Identify which cell holds the provided text, then report its (x, y) central coordinate. 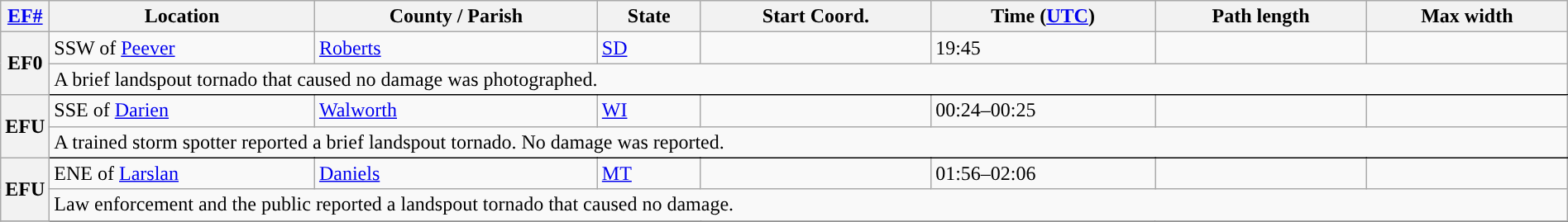
01:56–02:06 (1044, 173)
Start Coord. (815, 17)
Roberts (456, 48)
ENE of Larslan (182, 173)
Path length (1261, 17)
Walworth (456, 111)
19:45 (1044, 48)
Location (182, 17)
State (648, 17)
WI (648, 111)
EF# (25, 17)
Time (UTC) (1044, 17)
SD (648, 48)
00:24–00:25 (1044, 111)
Max width (1467, 17)
EF0 (25, 64)
A trained storm spotter reported a brief landspout tornado. No damage was reported. (809, 142)
County / Parish (456, 17)
A brief landspout tornado that caused no damage was photographed. (809, 79)
SSW of Peever (182, 48)
Daniels (456, 173)
SSE of Darien (182, 111)
MT (648, 173)
Law enforcement and the public reported a landspout tornado that caused no damage. (809, 205)
